Search for the cell housing the specified text and yield its [x, y] center coordinate. 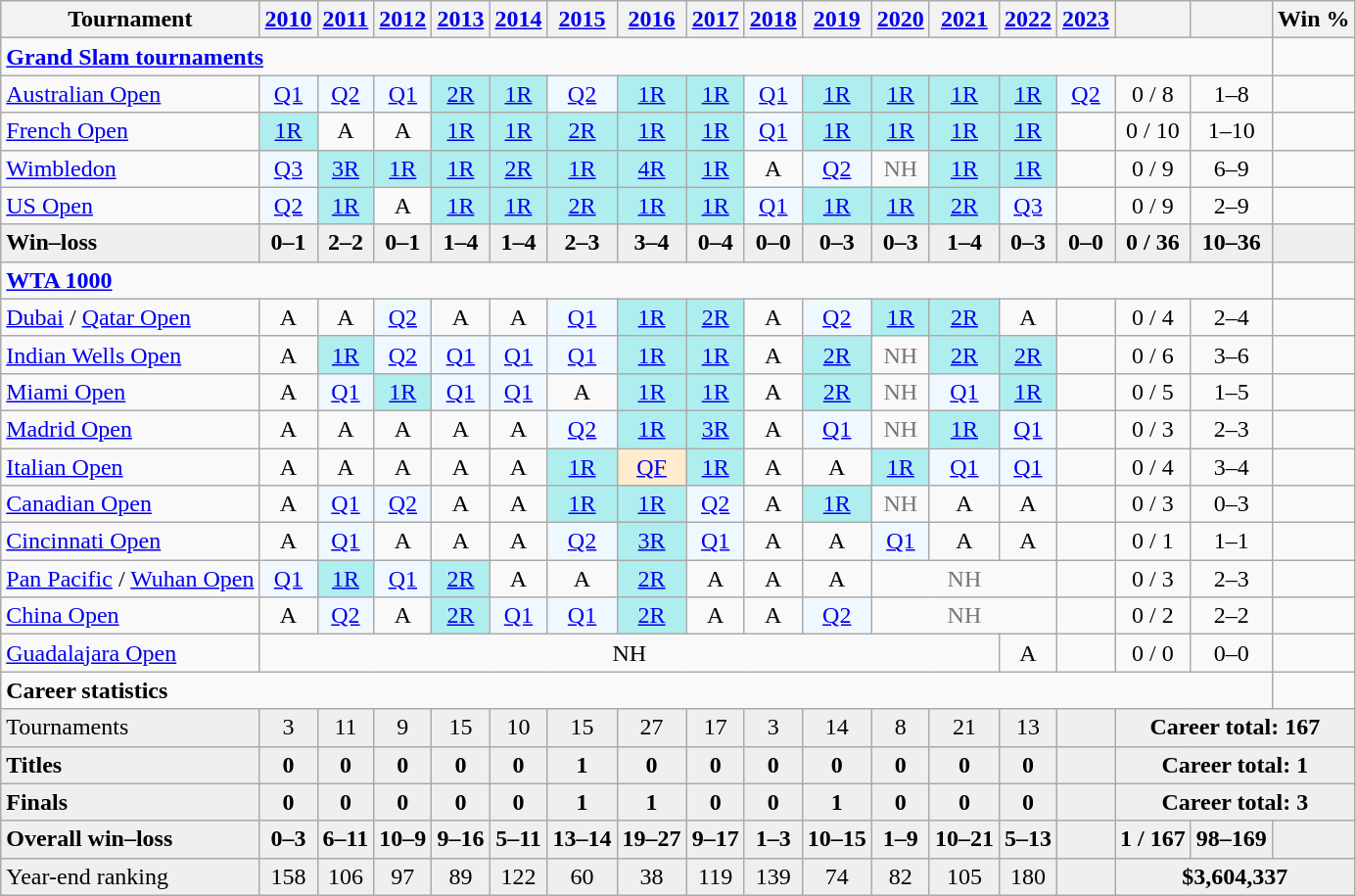
Year-end ranking [130, 876]
8 [901, 728]
WTA 1000 [636, 280]
Wimbledon [130, 168]
2020 [901, 20]
2019 [836, 20]
5–13 [1028, 839]
82 [901, 876]
0 / 1 [1153, 542]
2016 [652, 20]
French Open [130, 131]
2023 [1087, 20]
0 / 0 [1153, 653]
1–8 [1232, 94]
17 [715, 728]
10–9 [403, 839]
Indian Wells Open [130, 354]
106 [346, 876]
9–16 [460, 839]
6–9 [1232, 168]
10–21 [963, 839]
1–10 [1232, 131]
13–14 [582, 839]
Dubai / Qatar Open [130, 317]
Australian Open [130, 94]
38 [652, 876]
1 / 167 [1153, 839]
2–4 [1232, 317]
0 / 10 [1153, 131]
2015 [582, 20]
0 / 36 [1153, 243]
180 [1028, 876]
Finals [130, 802]
2017 [715, 20]
2011 [346, 20]
2014 [519, 20]
Italian Open [130, 467]
3–6 [1232, 354]
2013 [460, 20]
139 [773, 876]
Career total: 1 [1236, 765]
4R [652, 168]
China Open [130, 616]
0 / 5 [1153, 392]
0 / 2 [1153, 616]
10–36 [1232, 243]
6–11 [346, 839]
19–27 [652, 839]
Miami Open [130, 392]
QF [652, 467]
1–5 [1232, 392]
0 / 6 [1153, 354]
Win % [1314, 20]
158 [288, 876]
2010 [288, 20]
105 [963, 876]
9 [403, 728]
Career total: 3 [1236, 802]
2022 [1028, 20]
Win–loss [130, 243]
Cincinnati Open [130, 542]
98–169 [1232, 839]
10–15 [836, 839]
2–9 [1232, 206]
Guadalajara Open [130, 653]
74 [836, 876]
1–3 [773, 839]
Career total: 167 [1236, 728]
US Open [130, 206]
Career statistics [636, 690]
Grand Slam tournaments [636, 57]
$3,604,337 [1236, 876]
89 [460, 876]
11 [346, 728]
122 [519, 876]
60 [582, 876]
2021 [963, 20]
1–9 [901, 839]
119 [715, 876]
5–11 [519, 839]
9–17 [715, 839]
Tournament [130, 20]
Tournaments [130, 728]
27 [652, 728]
Overall win–loss [130, 839]
10 [519, 728]
2012 [403, 20]
Pan Pacific / Wuhan Open [130, 579]
21 [963, 728]
14 [836, 728]
1–1 [1232, 542]
Canadian Open [130, 504]
97 [403, 876]
Titles [130, 765]
Madrid Open [130, 429]
13 [1028, 728]
0 / 8 [1153, 94]
0–4 [715, 243]
2018 [773, 20]
